From the cell containing the given text, extract its center point as (X, Y) coordinate. 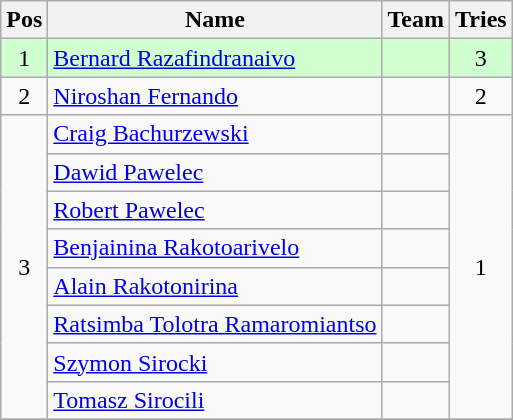
Alain Rakotonirina (215, 286)
Benjainina Rakotoarivelo (215, 248)
Ratsimba Tolotra Ramaromiantso (215, 324)
Dawid Pawelec (215, 172)
Tries (482, 20)
Team (416, 20)
Name (215, 20)
Szymon Sirocki (215, 362)
Bernard Razafindranaivo (215, 58)
Robert Pawelec (215, 210)
Craig Bachurzewski (215, 134)
Niroshan Fernando (215, 96)
Tomasz Sirocili (215, 400)
Pos (24, 20)
